Output the [x, y] coordinate of the center of the cell containing the given text.  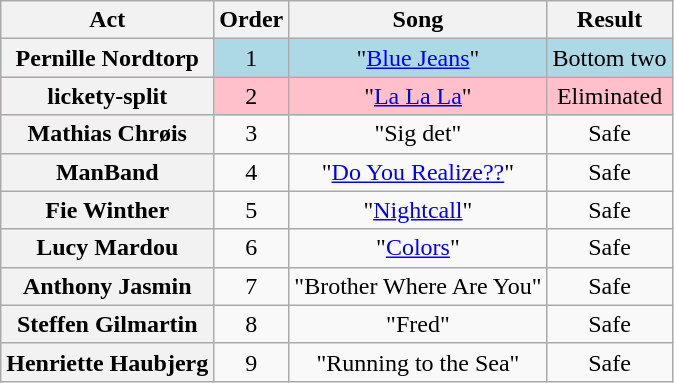
Anthony Jasmin [108, 286]
"Running to the Sea" [418, 362]
7 [252, 286]
Pernille Nordtorp [108, 58]
5 [252, 210]
"La La La" [418, 96]
"Fred" [418, 324]
Act [108, 20]
"Brother Where Are You" [418, 286]
Order [252, 20]
Lucy Mardou [108, 248]
"Sig det" [418, 134]
"Blue Jeans" [418, 58]
"Nightcall" [418, 210]
Mathias Chrøis [108, 134]
8 [252, 324]
Bottom two [610, 58]
1 [252, 58]
Fie Winther [108, 210]
"Do You Realize??" [418, 172]
Henriette Haubjerg [108, 362]
2 [252, 96]
Result [610, 20]
Steffen Gilmartin [108, 324]
4 [252, 172]
Eliminated [610, 96]
9 [252, 362]
ManBand [108, 172]
"Colors" [418, 248]
Song [418, 20]
6 [252, 248]
lickety-split [108, 96]
3 [252, 134]
